Find where the given text appears and provide that cell's center as [X, Y] coordinate. 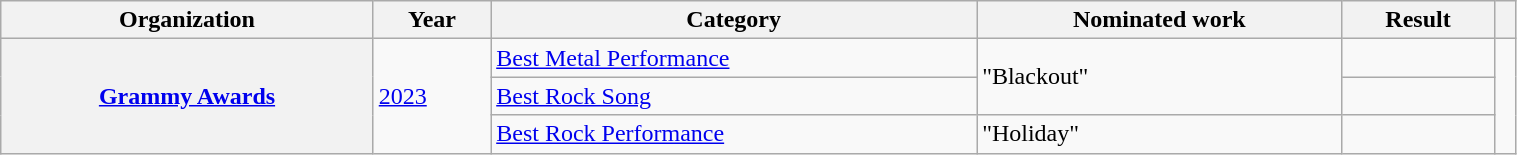
Best Metal Performance [734, 58]
Best Rock Performance [734, 134]
Grammy Awards [187, 96]
Nominated work [1160, 20]
"Holiday" [1160, 134]
Result [1418, 20]
Organization [187, 20]
Best Rock Song [734, 96]
Year [432, 20]
"Blackout" [1160, 77]
2023 [432, 96]
Category [734, 20]
